Determine the (X, Y) coordinate at the center of the cell enclosing the given text.  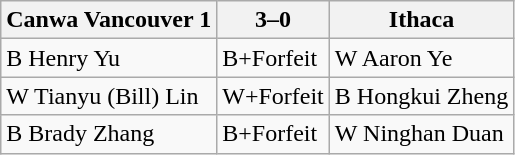
W Ninghan Duan (421, 134)
B Henry Yu (109, 58)
W Aaron Ye (421, 58)
3–0 (274, 20)
W+Forfeit (274, 96)
Ithaca (421, 20)
B Hongkui Zheng (421, 96)
Canwa Vancouver 1 (109, 20)
W Tianyu (Bill) Lin (109, 96)
B Brady Zhang (109, 134)
